Output the (X, Y) coordinate of the center of the cell containing the given text.  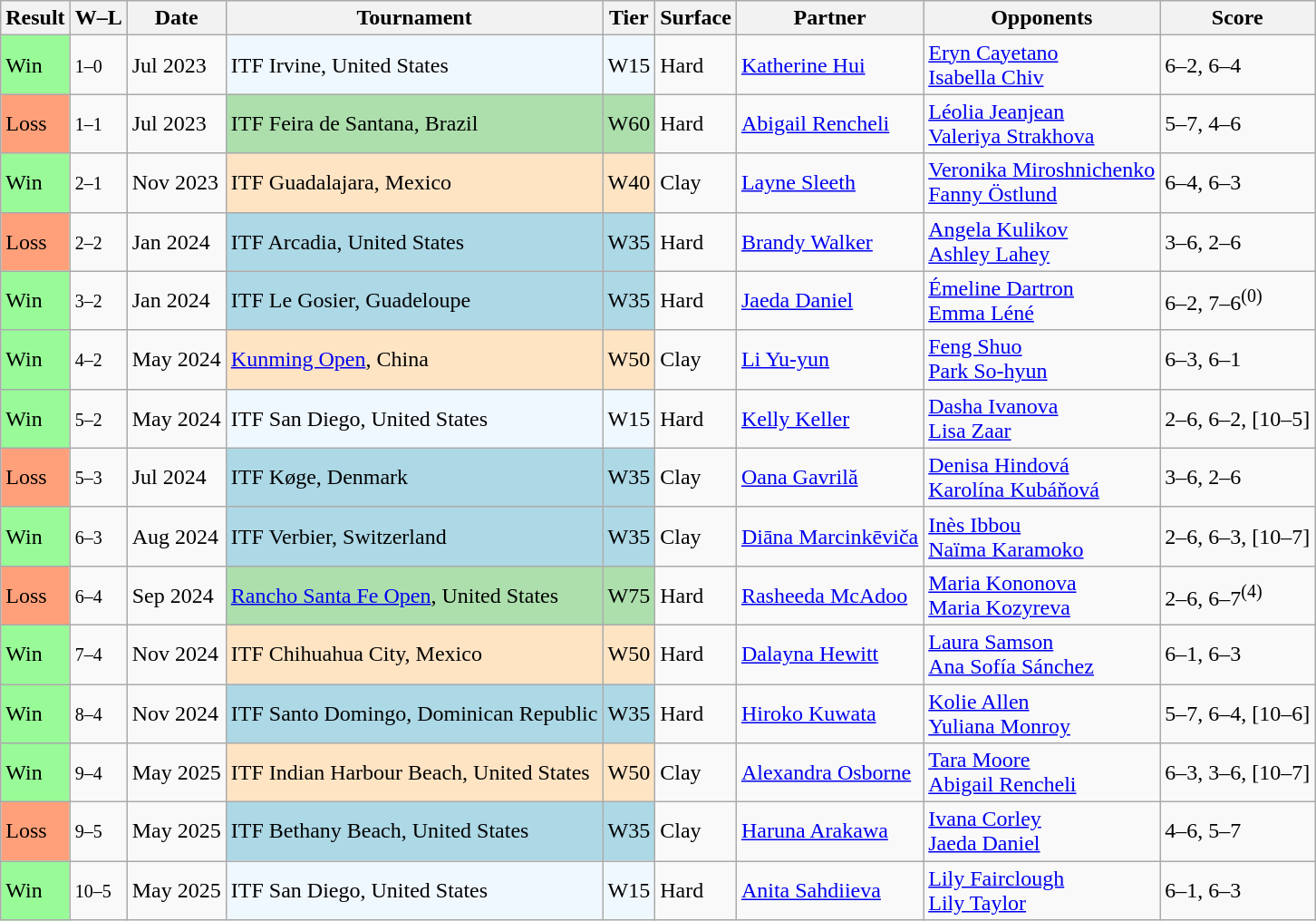
Katherine Hui (829, 65)
1–0 (98, 65)
ITF Verbier, Switzerland (414, 537)
Feng Shuo Park So-hyun (1042, 359)
Diāna Marcinkēviča (829, 537)
9–5 (98, 832)
ITF Guadalajara, Mexico (414, 183)
W40 (629, 183)
ITF Køge, Denmark (414, 477)
2–1 (98, 183)
ITF Arcadia, United States (414, 241)
Tier (629, 18)
10–5 (98, 890)
2–6, 6–2, [10–5] (1238, 419)
Oana Gavrilă (829, 477)
4–6, 5–7 (1238, 832)
W75 (629, 595)
Rasheeda McAdoo (829, 595)
Veronika Miroshnichenko Fanny Östlund (1042, 183)
Kolie Allen Yuliana Monroy (1042, 713)
ITF Irvine, United States (414, 65)
Dalayna Hewitt (829, 654)
Jaeda Daniel (829, 301)
6–3, 6–1 (1238, 359)
Hiroko Kuwata (829, 713)
Ivana Corley Jaeda Daniel (1042, 832)
6–4, 6–3 (1238, 183)
1–1 (98, 123)
W60 (629, 123)
6–3, 3–6, [10–7] (1238, 772)
Surface (696, 18)
Léolia Jeanjean Valeriya Strakhova (1042, 123)
7–4 (98, 654)
Denisa Hindová Karolína Kubáňová (1042, 477)
ITF Chihuahua City, Mexico (414, 654)
ITF Bethany Beach, United States (414, 832)
Eryn Cayetano Isabella Chiv (1042, 65)
Tara Moore Abigail Rencheli (1042, 772)
ITF Indian Harbour Beach, United States (414, 772)
6–2, 6–4 (1238, 65)
Opponents (1042, 18)
Result (35, 18)
Kelly Keller (829, 419)
Score (1238, 18)
Rancho Santa Fe Open, United States (414, 595)
5–7, 4–6 (1238, 123)
Alexandra Osborne (829, 772)
Lily Fairclough Lily Taylor (1042, 890)
4–2 (98, 359)
Dasha Ivanova Lisa Zaar (1042, 419)
Maria Kononova Maria Kozyreva (1042, 595)
Date (176, 18)
Laura Samson Ana Sofía Sánchez (1042, 654)
6–4 (98, 595)
5–7, 6–4, [10–6] (1238, 713)
Jul 2024 (176, 477)
Angela Kulikov Ashley Lahey (1042, 241)
Anita Sahdiieva (829, 890)
Inès Ibbou Naïma Karamoko (1042, 537)
ITF Le Gosier, Guadeloupe (414, 301)
Abigail Rencheli (829, 123)
Brandy Walker (829, 241)
Haruna Arakawa (829, 832)
5–2 (98, 419)
Partner (829, 18)
2–2 (98, 241)
Tournament (414, 18)
6–2, 7–6(0) (1238, 301)
ITF Feira de Santana, Brazil (414, 123)
Layne Sleeth (829, 183)
3–2 (98, 301)
6–3 (98, 537)
2–6, 6–3, [10–7] (1238, 537)
W–L (98, 18)
9–4 (98, 772)
5–3 (98, 477)
Kunming Open, China (414, 359)
2–6, 6–7(4) (1238, 595)
Li Yu-yun (829, 359)
ITF Santo Domingo, Dominican Republic (414, 713)
Aug 2024 (176, 537)
8–4 (98, 713)
Nov 2023 (176, 183)
Sep 2024 (176, 595)
Émeline Dartron Emma Léné (1042, 301)
